Capture the cell that displays the provided text and extract its (x, y) central coordinate. 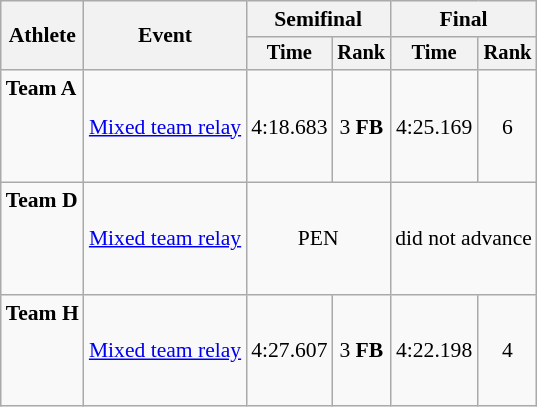
did not advance (464, 239)
4:27.607 (289, 351)
Event (165, 36)
Team A (42, 126)
4:18.683 (289, 126)
Semifinal (318, 19)
Team H (42, 351)
PEN (318, 239)
Athlete (42, 36)
Team D (42, 239)
4 (508, 351)
Final (464, 19)
6 (508, 126)
4:25.169 (434, 126)
4:22.198 (434, 351)
